Determine the [X, Y] coordinate at the center of the cell enclosing the given text.  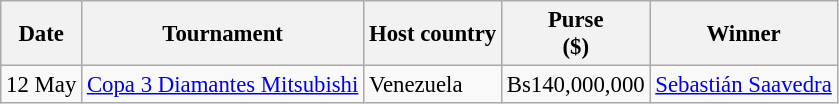
Winner [744, 34]
Venezuela [433, 85]
Tournament [223, 34]
Host country [433, 34]
Sebastián Saavedra [744, 85]
Date [42, 34]
12 May [42, 85]
Bs140,000,000 [576, 85]
Copa 3 Diamantes Mitsubishi [223, 85]
Purse($) [576, 34]
